Return the [X, Y] coordinate for the center point of the cell that contains the specified text.  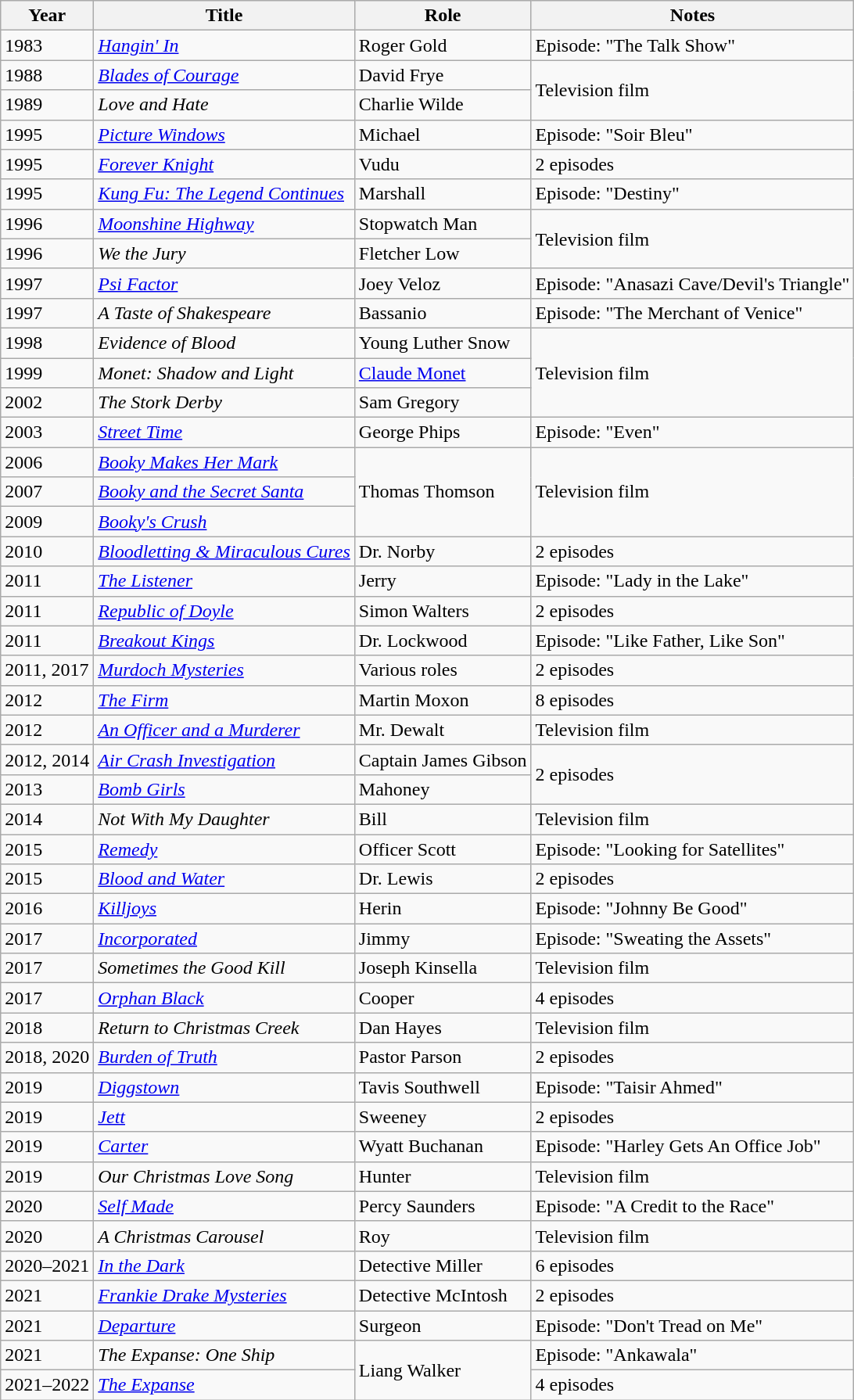
Joseph Kinsella [443, 968]
The Listener [224, 581]
Orphan Black [224, 998]
Detective Miller [443, 1265]
Role [443, 16]
1998 [47, 343]
In the Dark [224, 1265]
A Taste of Shakespeare [224, 313]
Return to Christmas Creek [224, 1028]
2018 [47, 1028]
2012, 2014 [47, 759]
Year [47, 16]
The Expanse [224, 1385]
Air Crash Investigation [224, 759]
2006 [47, 462]
Various roles [443, 670]
Bloodletting & Miraculous Cures [224, 551]
Self Made [224, 1206]
Notes [693, 16]
Not With My Daughter [224, 819]
Episode: "Harley Gets An Office Job" [693, 1147]
Murdoch Mysteries [224, 670]
Hangin' In [224, 45]
Episode: "The Talk Show" [693, 45]
2018, 2020 [47, 1057]
The Expanse: One Ship [224, 1355]
Carter [224, 1147]
David Frye [443, 75]
Episode: "Sweating the Assets" [693, 939]
Monet: Shadow and Light [224, 373]
Pastor Parson [443, 1057]
Love and Hate [224, 105]
Title [224, 16]
Claude Monet [443, 373]
Roy [443, 1236]
Forever Knight [224, 164]
Bill [443, 819]
Burden of Truth [224, 1057]
Episode: "Anasazi Cave/Devil's Triangle" [693, 283]
1999 [47, 373]
Bassanio [443, 313]
1989 [47, 105]
Thomas Thomson [443, 492]
2013 [47, 789]
An Officer and a Murderer [224, 730]
2007 [47, 492]
1988 [47, 75]
Street Time [224, 433]
A Christmas Carousel [224, 1236]
Wyatt Buchanan [443, 1147]
Booky and the Secret Santa [224, 492]
Episode: "Like Father, Like Son" [693, 641]
Psi Factor [224, 283]
Departure [224, 1326]
8 episodes [693, 700]
Moonshine Highway [224, 224]
Cooper [443, 998]
Percy Saunders [443, 1206]
We the Jury [224, 253]
Jett [224, 1117]
2016 [47, 909]
Episode: "Ankawala" [693, 1355]
Herin [443, 909]
Michael [443, 135]
Roger Gold [443, 45]
2011, 2017 [47, 670]
Remedy [224, 849]
6 episodes [693, 1265]
Kung Fu: The Legend Continues [224, 194]
Mr. Dewalt [443, 730]
Vudu [443, 164]
2010 [47, 551]
Booky's Crush [224, 522]
Liang Walker [443, 1370]
Blades of Courage [224, 75]
Detective McIntosh [443, 1295]
Mahoney [443, 789]
Evidence of Blood [224, 343]
Episode: "A Credit to the Race" [693, 1206]
Martin Moxon [443, 700]
Booky Makes Her Mark [224, 462]
Dr. Lewis [443, 879]
Jimmy [443, 939]
Marshall [443, 194]
Incorporated [224, 939]
Episode: "Taisir Ahmed" [693, 1087]
2020–2021 [47, 1265]
Fletcher Low [443, 253]
Episode: "Even" [693, 433]
Episode: "Lady in the Lake" [693, 581]
2009 [47, 522]
Blood and Water [224, 879]
Stopwatch Man [443, 224]
Surgeon [443, 1326]
1983 [47, 45]
Young Luther Snow [443, 343]
Sweeney [443, 1117]
Picture Windows [224, 135]
Our Christmas Love Song [224, 1176]
Episode: "Johnny Be Good" [693, 909]
Dr. Lockwood [443, 641]
Episode: "Looking for Satellites" [693, 849]
2003 [47, 433]
Sam Gregory [443, 403]
2021–2022 [47, 1385]
Officer Scott [443, 849]
Killjoys [224, 909]
Tavis Southwell [443, 1087]
Episode: "The Merchant of Venice" [693, 313]
Episode: "Destiny" [693, 194]
Jerry [443, 581]
Frankie Drake Mysteries [224, 1295]
2002 [47, 403]
Republic of Doyle [224, 611]
Diggstown [224, 1087]
Sometimes the Good Kill [224, 968]
Charlie Wilde [443, 105]
Dr. Norby [443, 551]
Simon Walters [443, 611]
The Stork Derby [224, 403]
Dan Hayes [443, 1028]
Captain James Gibson [443, 759]
Bomb Girls [224, 789]
George Phips [443, 433]
Episode: "Don't Tread on Me" [693, 1326]
Joey Veloz [443, 283]
Episode: "Soir Bleu" [693, 135]
Breakout Kings [224, 641]
Hunter [443, 1176]
The Firm [224, 700]
2014 [47, 819]
